From the cell containing the given text, extract its center point as [x, y] coordinate. 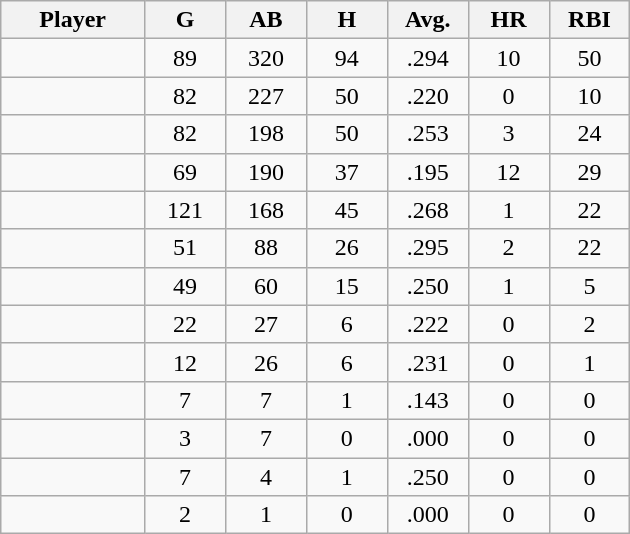
94 [346, 58]
.295 [428, 248]
H [346, 20]
5 [590, 286]
37 [346, 172]
168 [266, 210]
.195 [428, 172]
88 [266, 248]
24 [590, 134]
27 [266, 324]
190 [266, 172]
.231 [428, 362]
.294 [428, 58]
49 [186, 286]
.220 [428, 96]
51 [186, 248]
227 [266, 96]
60 [266, 286]
45 [346, 210]
Avg. [428, 20]
.268 [428, 210]
.143 [428, 400]
89 [186, 58]
320 [266, 58]
.222 [428, 324]
29 [590, 172]
121 [186, 210]
198 [266, 134]
.253 [428, 134]
HR [508, 20]
69 [186, 172]
G [186, 20]
Player [73, 20]
4 [266, 477]
15 [346, 286]
RBI [590, 20]
AB [266, 20]
